Output the [x, y] coordinate of the center of the cell containing the given text.  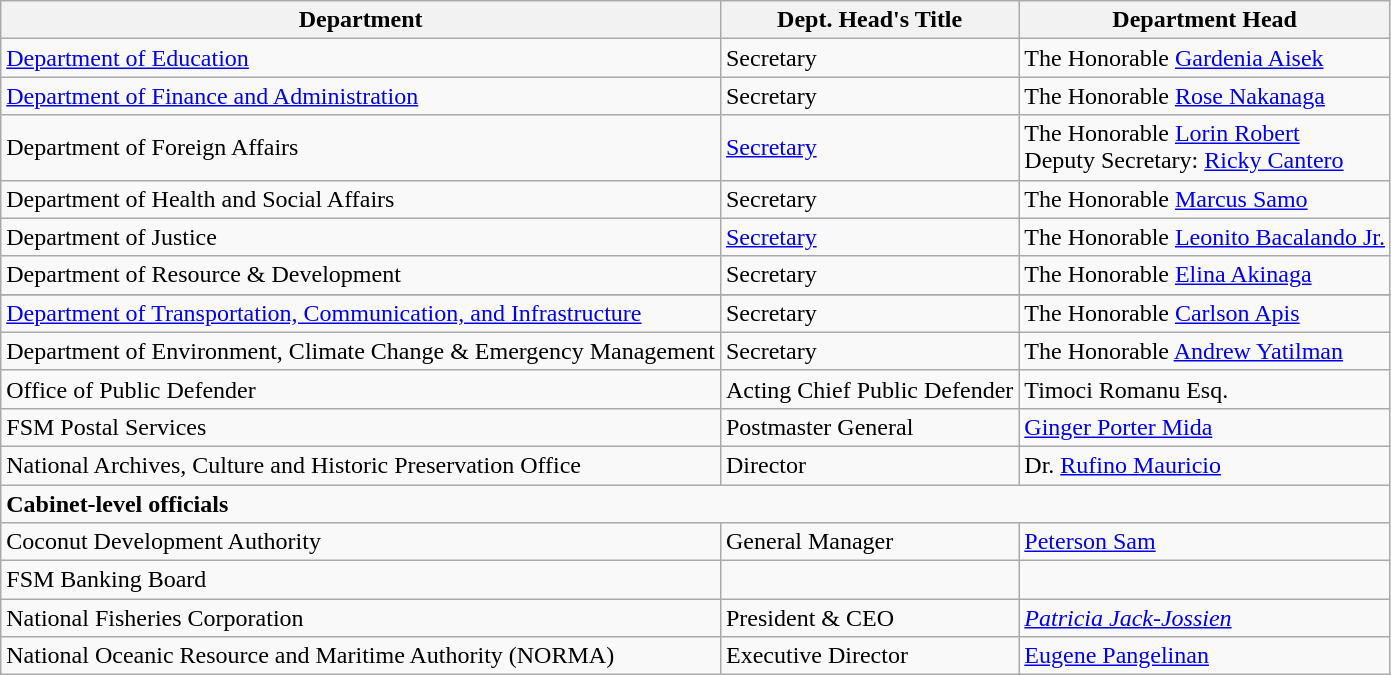
Peterson Sam [1205, 542]
The Honorable Andrew Yatilman [1205, 351]
Cabinet-level officials [696, 503]
Department of Resource & Development [361, 275]
National Oceanic Resource and Maritime Authority (NORMA) [361, 656]
FSM Postal Services [361, 427]
Coconut Development Authority [361, 542]
General Manager [869, 542]
Department of Justice [361, 237]
Dept. Head's Title [869, 20]
Director [869, 465]
Department of Finance and Administration [361, 96]
National Archives, Culture and Historic Preservation Office [361, 465]
FSM Banking Board [361, 580]
President & CEO [869, 618]
Department of Education [361, 58]
The Honorable Lorin RobertDeputy Secretary: Ricky Cantero [1205, 148]
Department of Health and Social Affairs [361, 199]
Eugene Pangelinan [1205, 656]
Department Head [1205, 20]
The Honorable Carlson Apis [1205, 313]
The Honorable Elina Akinaga [1205, 275]
Department of Transportation, Communication, and Infrastructure [361, 313]
Department of Foreign Affairs [361, 148]
Executive Director [869, 656]
The Honorable Gardenia Aisek [1205, 58]
The Honorable Marcus Samo [1205, 199]
Ginger Porter Mida [1205, 427]
National Fisheries Corporation [361, 618]
The Honorable Leonito Bacalando Jr. [1205, 237]
Office of Public Defender [361, 389]
Department [361, 20]
Acting Chief Public Defender [869, 389]
Department of Environment, Climate Change & Emergency Management [361, 351]
Patricia Jack-Jossien [1205, 618]
Postmaster General [869, 427]
Dr. Rufino Mauricio [1205, 465]
The Honorable Rose Nakanaga [1205, 96]
Timoci Romanu Esq. [1205, 389]
